Pinpoint the cell where the given text exists, returning its [X, Y] midpoint coordinate. 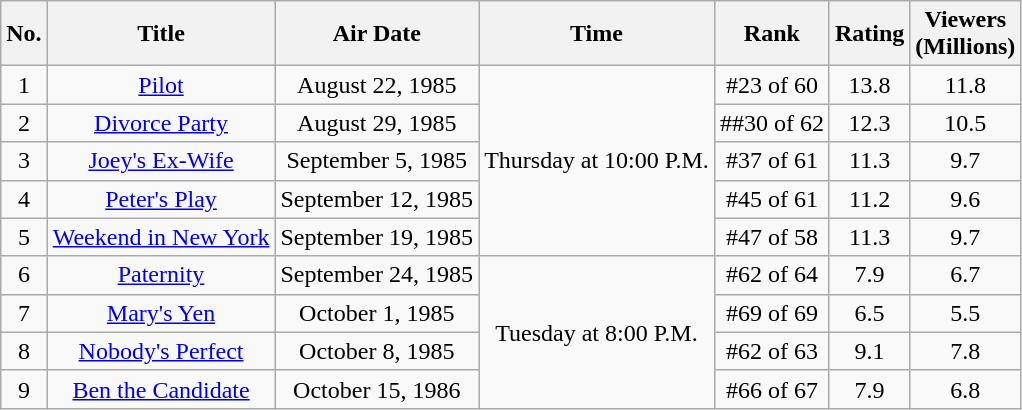
Rating [869, 34]
August 22, 1985 [377, 85]
#66 of 67 [772, 389]
Ben the Candidate [161, 389]
September 12, 1985 [377, 199]
Rank [772, 34]
5 [24, 237]
2 [24, 123]
6.5 [869, 313]
#62 of 63 [772, 351]
6.8 [966, 389]
9.6 [966, 199]
9.1 [869, 351]
10.5 [966, 123]
Time [597, 34]
Divorce Party [161, 123]
#23 of 60 [772, 85]
Weekend in New York [161, 237]
Nobody's Perfect [161, 351]
October 8, 1985 [377, 351]
12.3 [869, 123]
1 [24, 85]
Peter's Play [161, 199]
August 29, 1985 [377, 123]
3 [24, 161]
#62 of 64 [772, 275]
#69 of 69 [772, 313]
October 15, 1986 [377, 389]
##30 of 62 [772, 123]
6.7 [966, 275]
#47 of 58 [772, 237]
Joey's Ex-Wife [161, 161]
11.2 [869, 199]
11.8 [966, 85]
Viewers (Millions) [966, 34]
5.5 [966, 313]
8 [24, 351]
7.8 [966, 351]
#37 of 61 [772, 161]
Paternity [161, 275]
Thursday at 10:00 P.M. [597, 161]
No. [24, 34]
October 1, 1985 [377, 313]
Air Date [377, 34]
Tuesday at 8:00 P.M. [597, 332]
7 [24, 313]
13.8 [869, 85]
Mary's Yen [161, 313]
September 19, 1985 [377, 237]
Pilot [161, 85]
September 5, 1985 [377, 161]
6 [24, 275]
9 [24, 389]
4 [24, 199]
September 24, 1985 [377, 275]
#45 of 61 [772, 199]
Title [161, 34]
